For the text-containing cell, return its midpoint in (x, y) coordinate format. 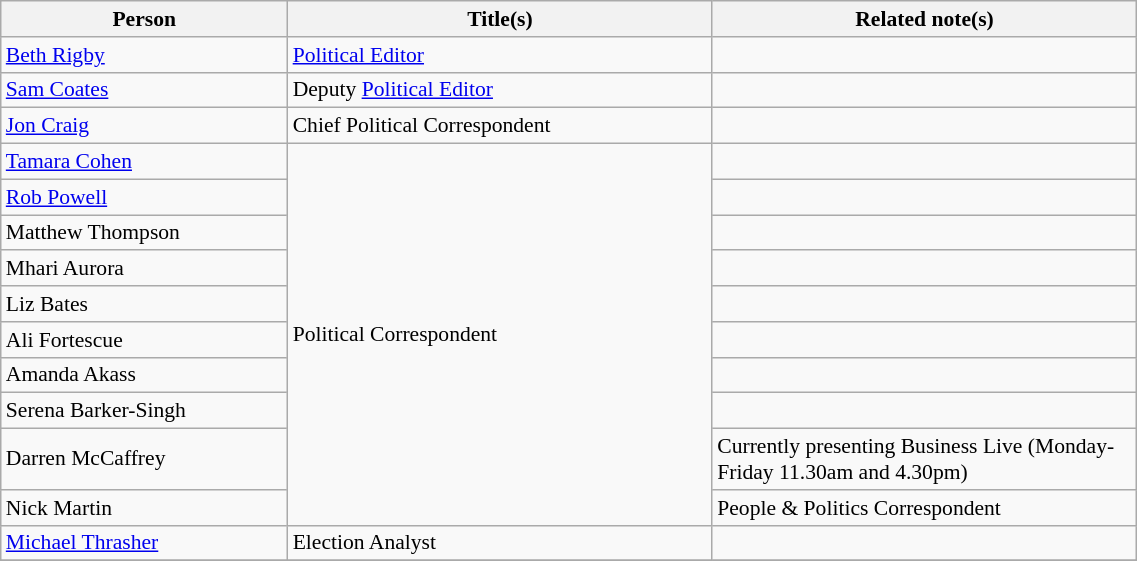
People & Politics Correspondent (924, 508)
Deputy Political Editor (500, 90)
Chief Political Correspondent (500, 126)
Person (144, 19)
Michael Thrasher (144, 543)
Darren McCaffrey (144, 460)
Political Correspondent (500, 335)
Serena Barker-Singh (144, 411)
Currently presenting Business Live (Monday-Friday 11.30am and 4.30pm) (924, 460)
Political Editor (500, 55)
Jon Craig (144, 126)
Beth Rigby (144, 55)
Title(s) (500, 19)
Rob Powell (144, 197)
Mhari Aurora (144, 269)
Nick Martin (144, 508)
Sam Coates (144, 90)
Ali Fortescue (144, 340)
Liz Bates (144, 304)
Matthew Thompson (144, 233)
Amanda Akass (144, 375)
Election Analyst (500, 543)
Related note(s) (924, 19)
Tamara Cohen (144, 162)
